Determine the [x, y] coordinate at the center of the cell enclosing the given text.  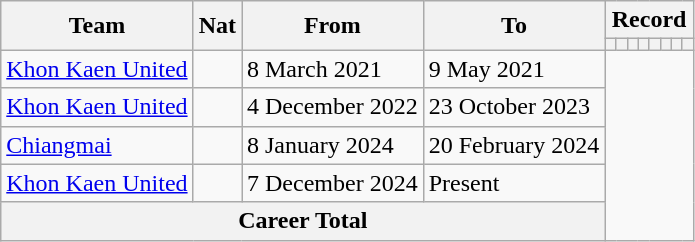
23 October 2023 [514, 107]
Nat [217, 26]
Team [97, 26]
20 February 2024 [514, 145]
Chiangmai [97, 145]
Career Total [303, 221]
Present [514, 183]
8 March 2021 [333, 69]
4 December 2022 [333, 107]
To [514, 26]
8 January 2024 [333, 145]
Record [649, 20]
9 May 2021 [514, 69]
7 December 2024 [333, 183]
From [333, 26]
